Locate the cell with the specified text and output its (X, Y) center coordinate. 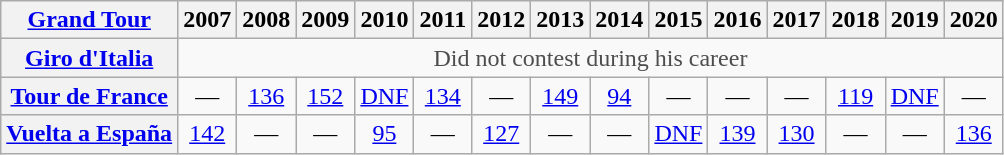
149 (560, 96)
Tour de France (90, 96)
Grand Tour (90, 20)
Giro d'Italia (90, 58)
2018 (856, 20)
127 (502, 134)
2013 (560, 20)
139 (738, 134)
119 (856, 96)
130 (796, 134)
2008 (266, 20)
2016 (738, 20)
2014 (620, 20)
2017 (796, 20)
2010 (384, 20)
94 (620, 96)
134 (443, 96)
2012 (502, 20)
152 (326, 96)
2009 (326, 20)
2007 (208, 20)
Did not contest during his career (591, 58)
2011 (443, 20)
142 (208, 134)
2020 (974, 20)
Vuelta a España (90, 134)
95 (384, 134)
2019 (914, 20)
2015 (678, 20)
